Find where the given text appears and provide that cell's center as [X, Y] coordinate. 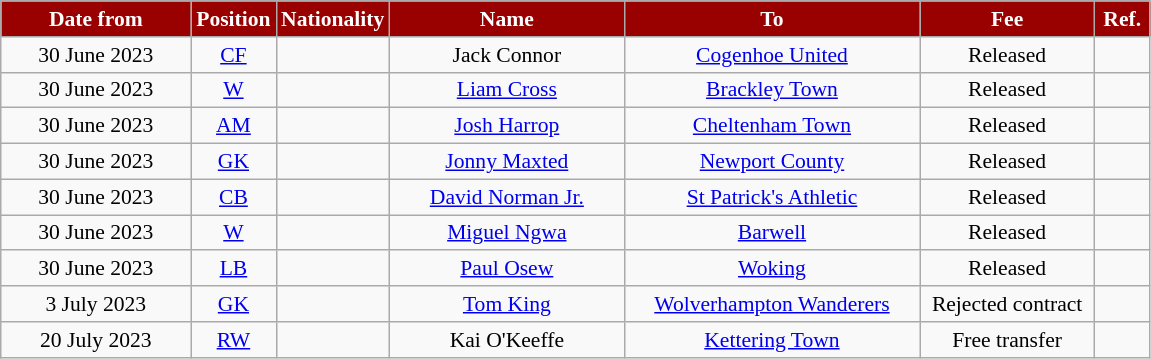
Rejected contract [1008, 304]
Wolverhampton Wanderers [772, 304]
Josh Harrop [506, 126]
Jack Connor [506, 55]
Liam Cross [506, 90]
Miguel Ngwa [506, 233]
Kettering Town [772, 340]
Barwell [772, 233]
CB [234, 197]
Paul Osew [506, 269]
To [772, 19]
David Norman Jr. [506, 197]
AM [234, 126]
Ref. [1122, 19]
LB [234, 269]
Tom King [506, 304]
Brackley Town [772, 90]
RW [234, 340]
Free transfer [1008, 340]
Newport County [772, 162]
Cogenhoe United [772, 55]
Cheltenham Town [772, 126]
Kai O'Keeffe [506, 340]
Fee [1008, 19]
3 July 2023 [96, 304]
CF [234, 55]
Date from [96, 19]
Name [506, 19]
20 July 2023 [96, 340]
Woking [772, 269]
St Patrick's Athletic [772, 197]
Position [234, 19]
Jonny Maxted [506, 162]
Nationality [332, 19]
